Find where the given text appears and provide that cell's center as [x, y] coordinate. 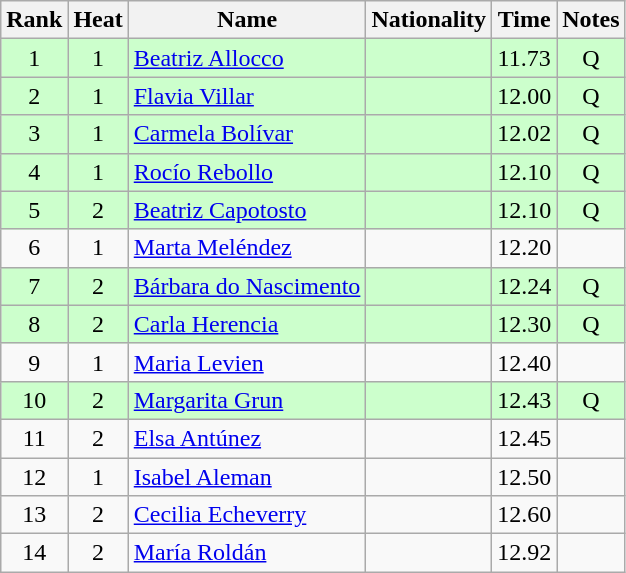
Heat [98, 20]
Elsa Antúnez [247, 438]
9 [34, 362]
Notes [591, 20]
12.30 [524, 324]
Carla Herencia [247, 324]
Rank [34, 20]
8 [34, 324]
Nationality [429, 20]
Beatriz Allocco [247, 58]
Carmela Bolívar [247, 134]
Maria Levien [247, 362]
10 [34, 400]
7 [34, 286]
Bárbara do Nascimento [247, 286]
Margarita Grun [247, 400]
4 [34, 172]
Cecilia Echeverry [247, 515]
12.02 [524, 134]
12.50 [524, 477]
María Roldán [247, 553]
Marta Meléndez [247, 248]
11.73 [524, 58]
12.45 [524, 438]
Isabel Aleman [247, 477]
Rocío Rebollo [247, 172]
12.60 [524, 515]
Beatriz Capotosto [247, 210]
Name [247, 20]
Flavia Villar [247, 96]
Time [524, 20]
12 [34, 477]
14 [34, 553]
3 [34, 134]
13 [34, 515]
5 [34, 210]
6 [34, 248]
12.20 [524, 248]
11 [34, 438]
12.43 [524, 400]
12.00 [524, 96]
12.92 [524, 553]
12.24 [524, 286]
12.40 [524, 362]
